Detect which cell encompasses the target text, then output its [x, y] center coordinate. 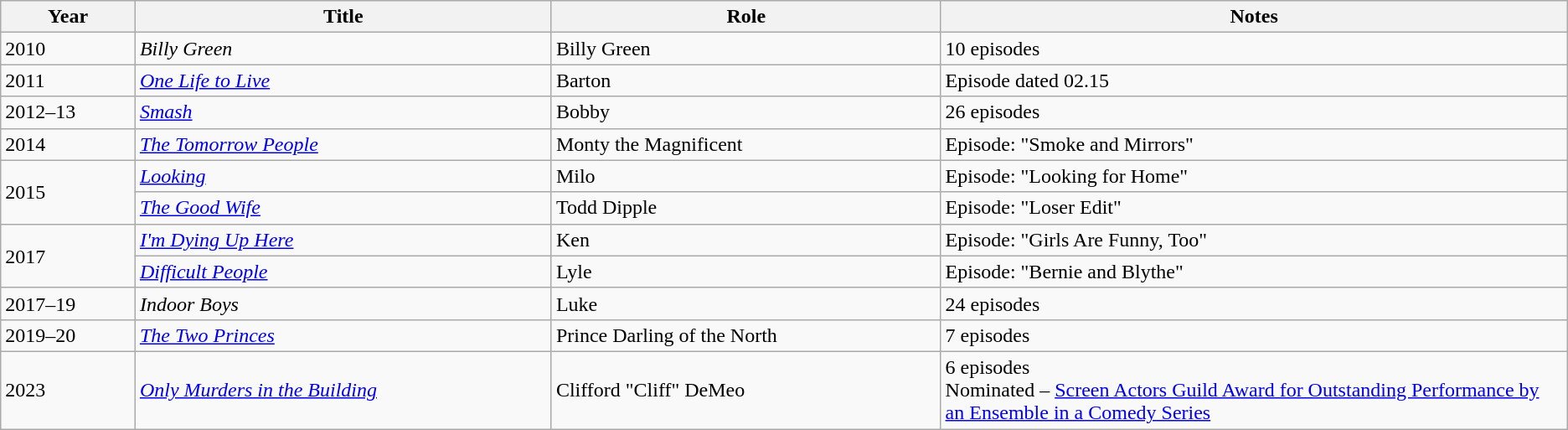
Milo [745, 176]
26 episodes [1254, 112]
Prince Darling of the North [745, 335]
Year [69, 17]
2017 [69, 256]
Lyle [745, 272]
Looking [343, 176]
Episode: "Looking for Home" [1254, 176]
2023 [69, 390]
Bobby [745, 112]
10 episodes [1254, 49]
Role [745, 17]
Notes [1254, 17]
Only Murders in the Building [343, 390]
The Tomorrow People [343, 144]
7 episodes [1254, 335]
Clifford "Cliff" DeMeo [745, 390]
2012–13 [69, 112]
I'm Dying Up Here [343, 240]
The Good Wife [343, 208]
One Life to Live [343, 80]
Smash [343, 112]
Episode: "Smoke and Mirrors" [1254, 144]
2014 [69, 144]
Episode: "Bernie and Blythe" [1254, 272]
Todd Dipple [745, 208]
Difficult People [343, 272]
2011 [69, 80]
Monty the Magnificent [745, 144]
Episode: "Girls Are Funny, Too" [1254, 240]
2019–20 [69, 335]
2015 [69, 192]
Luke [745, 303]
2010 [69, 49]
6 episodesNominated – Screen Actors Guild Award for Outstanding Performance by an Ensemble in a Comedy Series [1254, 390]
Episode: "Loser Edit" [1254, 208]
The Two Princes [343, 335]
Barton [745, 80]
2017–19 [69, 303]
Ken [745, 240]
Title [343, 17]
24 episodes [1254, 303]
Indoor Boys [343, 303]
Episode dated 02.15 [1254, 80]
